Return the [X, Y] coordinate for the center point of the cell that contains the specified text.  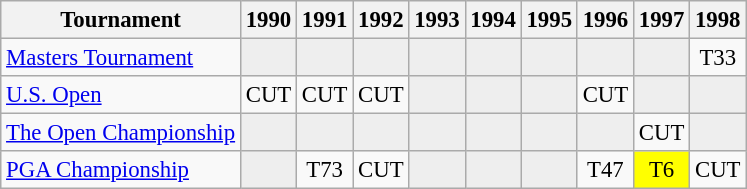
T73 [325, 170]
1992 [381, 20]
T33 [718, 58]
Masters Tournament [121, 58]
Tournament [121, 20]
T6 [661, 170]
1998 [718, 20]
U.S. Open [121, 95]
The Open Championship [121, 133]
1996 [605, 20]
1991 [325, 20]
1990 [268, 20]
1997 [661, 20]
1994 [493, 20]
1993 [437, 20]
1995 [549, 20]
PGA Championship [121, 170]
T47 [605, 170]
